Determine the [x, y] coordinate at the center of the cell enclosing the given text.  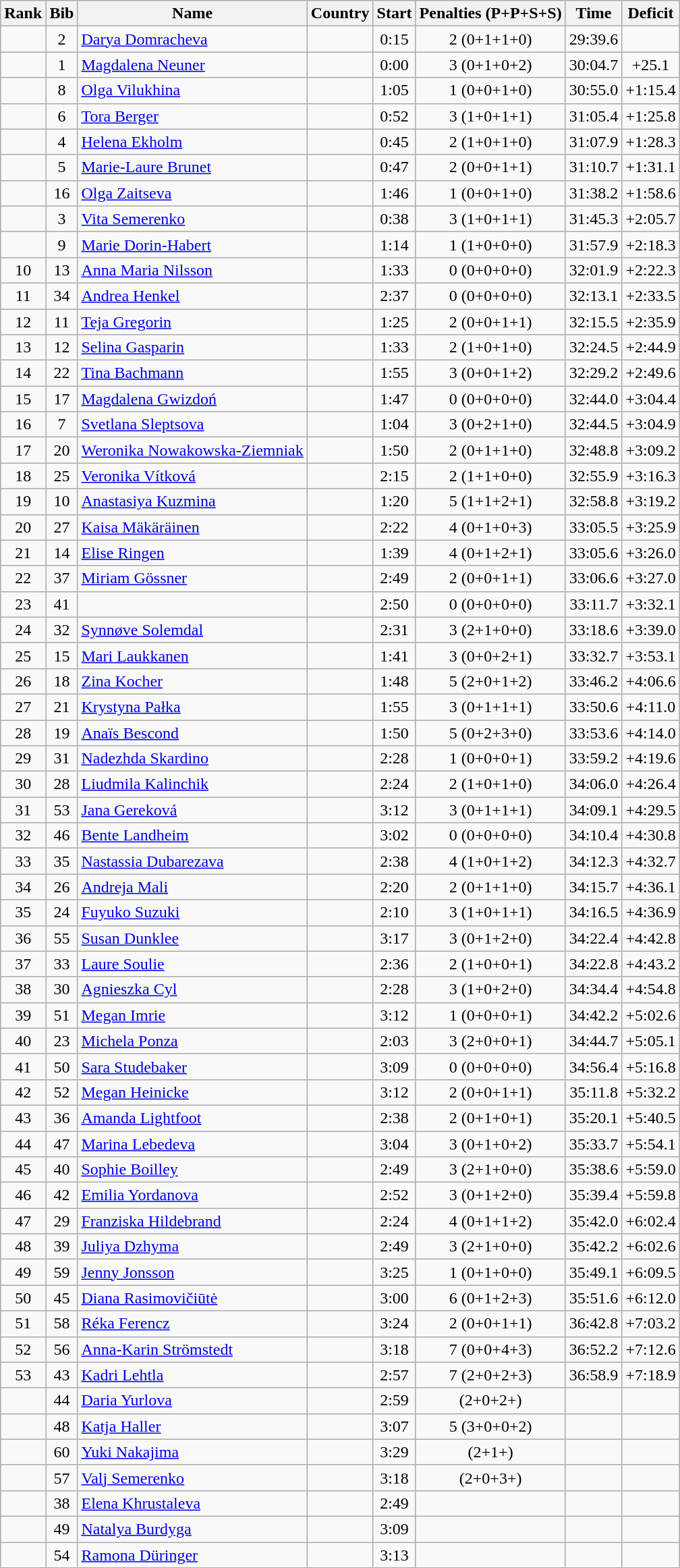
1:04 [394, 425]
+1:28.3 [650, 142]
36:58.9 [594, 1375]
Megan Heinicke [192, 1092]
1:41 [394, 655]
35:33.7 [594, 1144]
Magdalena Neuner [192, 65]
3:24 [394, 1324]
Teja Gregorin [192, 322]
1:39 [394, 553]
33:50.6 [594, 707]
+6:02.4 [650, 1221]
+3:09.2 [650, 450]
56 [62, 1349]
0:15 [394, 39]
3 (0+0+2+1) [490, 655]
+5:59.8 [650, 1195]
+3:25.9 [650, 527]
2:15 [394, 476]
Anaïs Bescond [192, 732]
Anna-Karin Strömstedt [192, 1349]
+4:11.0 [650, 707]
Michela Ponza [192, 1041]
3 (0+2+1+0) [490, 425]
+4:26.4 [650, 784]
+4:43.2 [650, 964]
34:16.5 [594, 913]
5 (3+0+0+2) [490, 1426]
35:49.1 [594, 1272]
Deficit [650, 13]
2 (1+1+0+0) [490, 476]
32:48.8 [594, 450]
2:10 [394, 913]
Katja Haller [192, 1426]
4 [62, 142]
32:29.2 [594, 373]
Natalya Burdyga [192, 1529]
Marina Lebedeva [192, 1144]
+6:02.6 [650, 1247]
32:01.9 [594, 270]
34:09.1 [594, 810]
Liudmila Kalinchik [192, 784]
54 [62, 1555]
2:57 [394, 1375]
58 [62, 1324]
Rank [23, 13]
(2+1+) [490, 1452]
+3:53.1 [650, 655]
30:55.0 [594, 90]
3:25 [394, 1272]
4 (0+1+2+1) [490, 553]
2:20 [394, 887]
2:36 [394, 964]
34:22.4 [594, 938]
60 [62, 1452]
+4:36.9 [650, 913]
33:18.6 [594, 630]
34:15.7 [594, 887]
+3:16.3 [650, 476]
+3:04.4 [650, 399]
+4:30.8 [650, 836]
8 [62, 90]
7 (2+0+2+3) [490, 1375]
33:11.7 [594, 604]
Agnieszka Cyl [192, 990]
Penalties (P+P+S+S) [490, 13]
31:07.9 [594, 142]
Marie Dorin-Habert [192, 244]
0:38 [394, 219]
Kaisa Mäkäräinen [192, 527]
+2:44.9 [650, 348]
1:05 [394, 90]
6 [62, 116]
31:10.7 [594, 167]
+5:05.1 [650, 1041]
Jenny Jonsson [192, 1272]
2:22 [394, 527]
3 [62, 219]
Amanda Lightfoot [192, 1118]
1:48 [394, 681]
(2+0+2+) [490, 1401]
36:52.2 [594, 1349]
Jana Gereková [192, 810]
31:05.4 [594, 116]
Anna Maria Nilsson [192, 270]
Laure Soulie [192, 964]
32:58.8 [594, 502]
5 (0+2+3+0) [490, 732]
Elise Ringen [192, 553]
+1:31.1 [650, 167]
+25.1 [650, 65]
34:06.0 [594, 784]
+4:29.5 [650, 810]
31:45.3 [594, 219]
Nadezhda Skardino [192, 759]
Elena Khrustaleva [192, 1503]
Start [394, 13]
35:51.6 [594, 1298]
Country [340, 13]
Fuyuko Suzuki [192, 913]
2 (0+1+0+1) [490, 1118]
+3:27.0 [650, 578]
Daria Yurlova [192, 1401]
Synnøve Solemdal [192, 630]
32:44.0 [594, 399]
Miriam Gössner [192, 578]
32:24.5 [594, 348]
+4:06.6 [650, 681]
Anastasiya Kuzmina [192, 502]
+5:16.8 [650, 1066]
7 [62, 425]
0:52 [394, 116]
4 (1+0+1+2) [490, 861]
+7:12.6 [650, 1349]
+3:39.0 [650, 630]
32:55.9 [594, 476]
Kadri Lehtla [192, 1375]
Susan Dunklee [192, 938]
2:52 [394, 1195]
+2:35.9 [650, 322]
35:20.1 [594, 1118]
Yuki Nakajima [192, 1452]
+2:33.5 [650, 296]
Mari Laukkanen [192, 655]
Sophie Boilley [192, 1170]
Juliya Dzhyma [192, 1247]
+5:59.0 [650, 1170]
3:13 [394, 1555]
32:44.5 [594, 425]
2:59 [394, 1401]
30:04.7 [594, 65]
2:03 [394, 1041]
2 (1+0+0+1) [490, 964]
Bente Landheim [192, 836]
+5:02.6 [650, 1015]
1:47 [394, 399]
0:00 [394, 65]
34:56.4 [594, 1066]
2 [62, 39]
+4:19.6 [650, 759]
(2+0+3+) [490, 1478]
+7:03.2 [650, 1324]
Valj Semerenko [192, 1478]
1:20 [394, 502]
+6:09.5 [650, 1272]
3 (0+0+1+2) [490, 373]
+1:25.8 [650, 116]
34:42.2 [594, 1015]
1 (1+0+0+0) [490, 244]
33:53.6 [594, 732]
0:45 [394, 142]
Marie-Laure Brunet [192, 167]
Selina Gasparin [192, 348]
32:15.5 [594, 322]
36:42.8 [594, 1324]
Ramona Düringer [192, 1555]
35:42.0 [594, 1221]
1 [62, 65]
32:13.1 [594, 296]
2:37 [394, 296]
+1:58.6 [650, 193]
34:34.4 [594, 990]
0:47 [394, 167]
+4:14.0 [650, 732]
34:10.4 [594, 836]
3:04 [394, 1144]
33:05.6 [594, 553]
33:06.6 [594, 578]
Diana Rasimovičiūtė [192, 1298]
3:00 [394, 1298]
31:38.2 [594, 193]
Bib [62, 13]
34:22.8 [594, 964]
35:11.8 [594, 1092]
29:39.6 [594, 39]
+4:36.1 [650, 887]
35:39.4 [594, 1195]
Emilia Yordanova [192, 1195]
Olga Vilukhina [192, 90]
3 (1+0+2+0) [490, 990]
1:46 [394, 193]
Darya Domracheva [192, 39]
31:57.9 [594, 244]
1:14 [394, 244]
5 (2+0+1+2) [490, 681]
+3:19.2 [650, 502]
Vita Semerenko [192, 219]
5 (1+1+2+1) [490, 502]
+3:32.1 [650, 604]
3:17 [394, 938]
+4:32.7 [650, 861]
Sara Studebaker [192, 1066]
Veronika Vítková [192, 476]
Tora Berger [192, 116]
33:32.7 [594, 655]
57 [62, 1478]
+2:22.3 [650, 270]
Andrea Henkel [192, 296]
Andreja Mali [192, 887]
+2:18.3 [650, 244]
35:42.2 [594, 1247]
4 (0+1+0+3) [490, 527]
+1:15.4 [650, 90]
33:05.5 [594, 527]
1:25 [394, 322]
Weronika Nowakowska-Ziemniak [192, 450]
2:31 [394, 630]
+6:12.0 [650, 1298]
3:07 [394, 1426]
33:59.2 [594, 759]
+3:04.9 [650, 425]
Nastassia Dubarezava [192, 861]
+4:54.8 [650, 990]
3 (2+0+0+1) [490, 1041]
Magdalena Gwizdoń [192, 399]
1 (0+1+0+0) [490, 1272]
+3:26.0 [650, 553]
7 (0+0+4+3) [490, 1349]
Krystyna Pałka [192, 707]
Olga Zaitseva [192, 193]
4 (0+1+1+2) [490, 1221]
34:12.3 [594, 861]
+2:49.6 [650, 373]
5 [62, 167]
Helena Ekholm [192, 142]
+4:42.8 [650, 938]
55 [62, 938]
Svetlana Sleptsova [192, 425]
34:44.7 [594, 1041]
+5:32.2 [650, 1092]
35:38.6 [594, 1170]
+2:05.7 [650, 219]
+5:40.5 [650, 1118]
Zina Kocher [192, 681]
Name [192, 13]
Megan Imrie [192, 1015]
Réka Ferencz [192, 1324]
9 [62, 244]
Franziska Hildebrand [192, 1221]
+5:54.1 [650, 1144]
3:02 [394, 836]
59 [62, 1272]
33:46.2 [594, 681]
Time [594, 13]
Tina Bachmann [192, 373]
6 (0+1+2+3) [490, 1298]
2:50 [394, 604]
+7:18.9 [650, 1375]
3:29 [394, 1452]
